Return [x, y] of the center of cell containing provided text 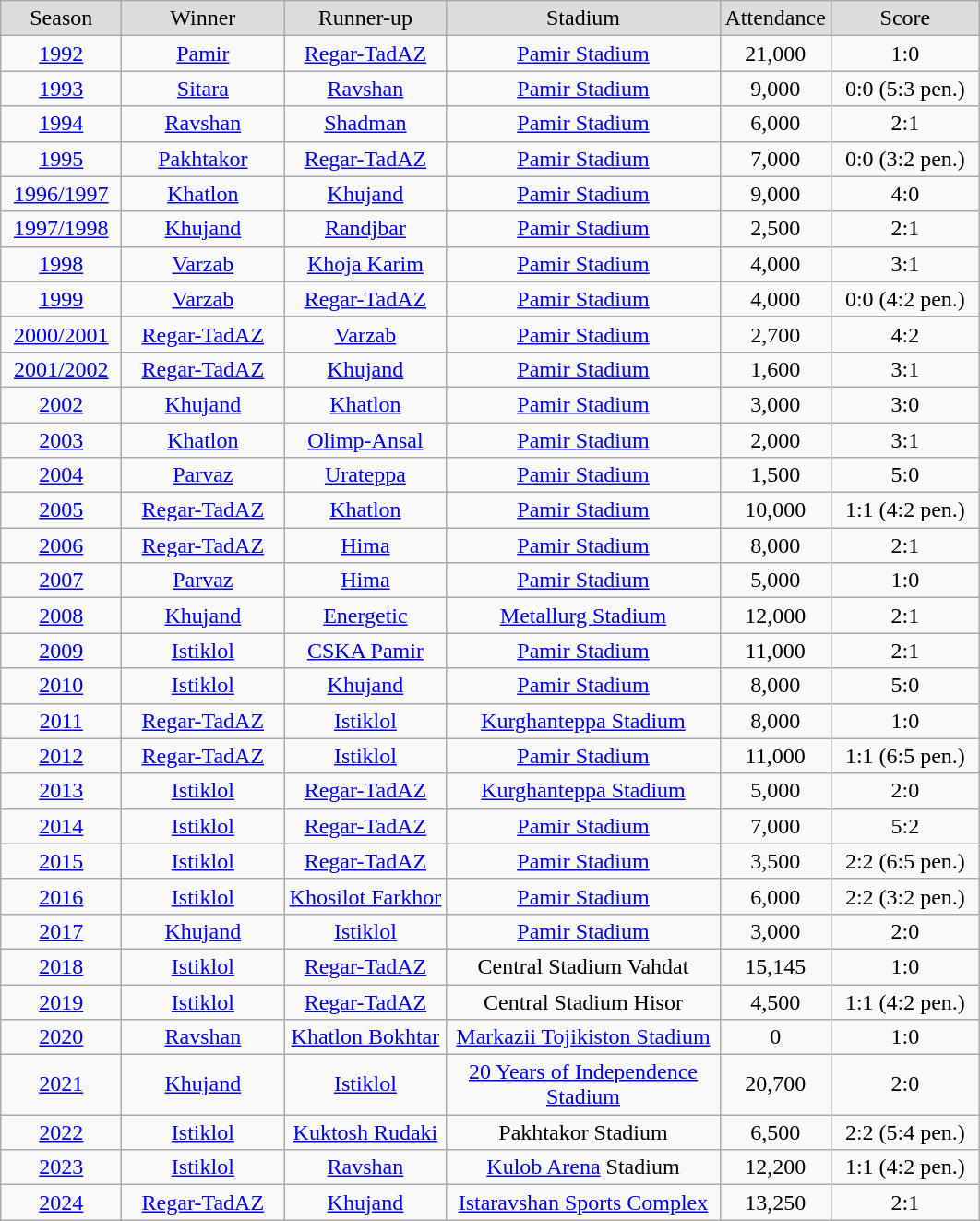
0:0 (4:2 pen.) [904, 299]
2002 [61, 404]
Pamir [203, 54]
Runner-up [365, 18]
4:0 [904, 194]
6,500 [775, 1132]
Winner [203, 18]
Kulob Arena Stadium [583, 1167]
2:2 (3:2 pen.) [904, 896]
2004 [61, 475]
2006 [61, 545]
Kuktosh Rudaki [365, 1132]
2024 [61, 1203]
2013 [61, 791]
2022 [61, 1132]
15,145 [775, 966]
2020 [61, 1037]
Stadium [583, 18]
2:2 (5:4 pen.) [904, 1132]
Istaravshan Sports Complex [583, 1203]
2012 [61, 756]
1995 [61, 159]
Score [904, 18]
2018 [61, 966]
Pakhtakor [203, 159]
2019 [61, 1001]
Season [61, 18]
0 [775, 1037]
Pakhtakor Stadium [583, 1132]
5:2 [904, 826]
3:0 [904, 404]
4,500 [775, 1001]
20,700 [775, 1085]
2,700 [775, 334]
Randjbar [365, 229]
0:0 (5:3 pen.) [904, 89]
Central Stadium Vahdat [583, 966]
Markazii Tojikiston Stadium [583, 1037]
2023 [61, 1167]
Attendance [775, 18]
1997/1998 [61, 229]
Metallurg Stadium [583, 616]
2007 [61, 581]
2005 [61, 510]
2,000 [775, 440]
0:0 (3:2 pen.) [904, 159]
2:2 (6:5 pen.) [904, 861]
1:1 (6:5 pen.) [904, 756]
1,500 [775, 475]
4:2 [904, 334]
1993 [61, 89]
2008 [61, 616]
2003 [61, 440]
2015 [61, 861]
1,600 [775, 369]
2021 [61, 1085]
CSKA Pamir [365, 651]
Sitara [203, 89]
2014 [61, 826]
Khoja Karim [365, 264]
1994 [61, 124]
2000/2001 [61, 334]
Shadman [365, 124]
2017 [61, 931]
2016 [61, 896]
1996/1997 [61, 194]
21,000 [775, 54]
2009 [61, 651]
Khatlon Bokhtar [365, 1037]
1999 [61, 299]
3,500 [775, 861]
13,250 [775, 1203]
1998 [61, 264]
2010 [61, 686]
12,000 [775, 616]
10,000 [775, 510]
2011 [61, 721]
2,500 [775, 229]
Khosilot Farkhor [365, 896]
Energetic [365, 616]
Urateppa [365, 475]
Olimp-Ansal [365, 440]
Central Stadium Hisor [583, 1001]
20 Years of Independence Stadium [583, 1085]
12,200 [775, 1167]
2001/2002 [61, 369]
1992 [61, 54]
